Pinpoint the cell where the given text exists, returning its (x, y) midpoint coordinate. 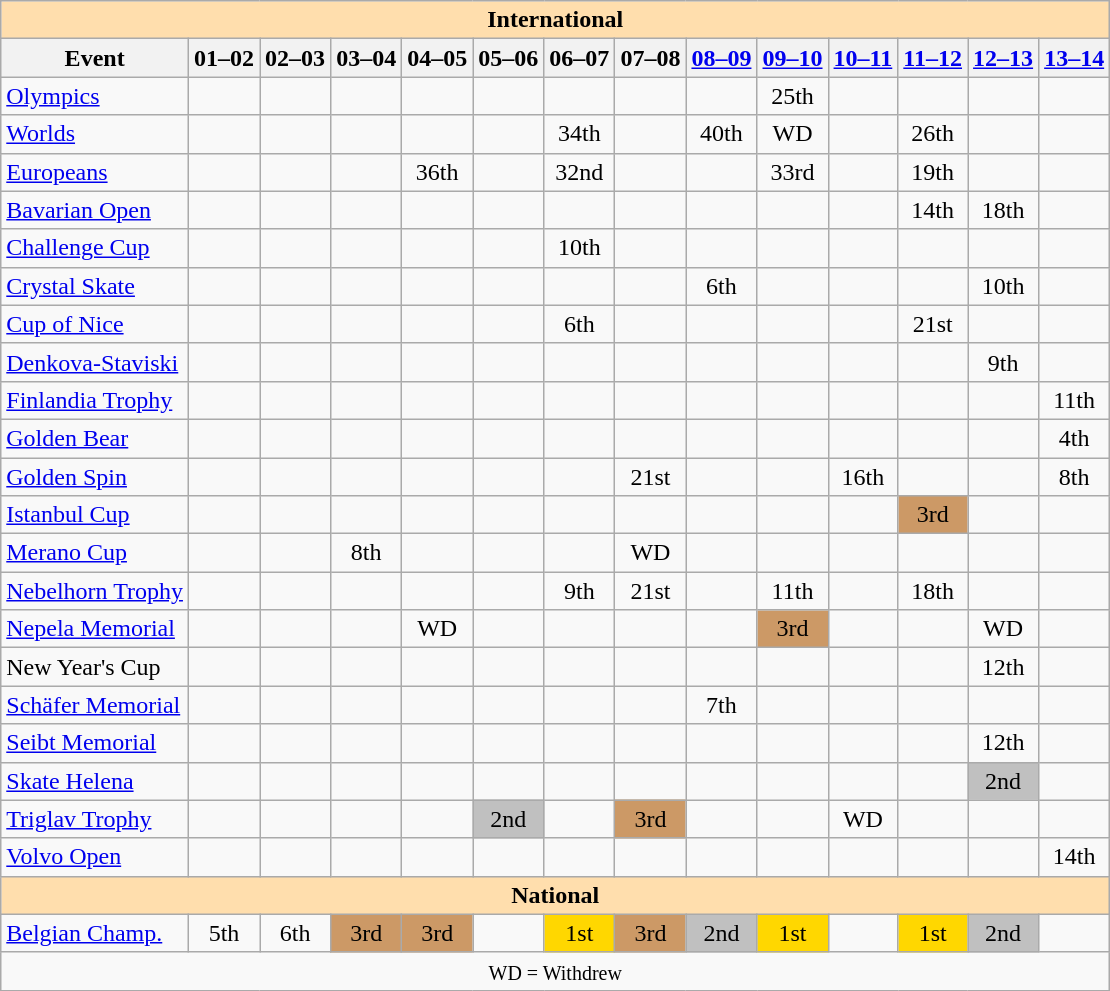
7th (722, 705)
01–02 (224, 58)
05–06 (508, 58)
12–13 (1004, 58)
Event (95, 58)
Challenge Cup (95, 248)
Seibt Memorial (95, 743)
33rd (792, 172)
Crystal Skate (95, 286)
Olympics (95, 96)
34th (580, 134)
36th (438, 172)
25th (792, 96)
Golden Spin (95, 477)
40th (722, 134)
Worlds (95, 134)
13–14 (1074, 58)
02–03 (296, 58)
Triglav Trophy (95, 819)
WD = Withdrew (556, 971)
4th (1074, 438)
Istanbul Cup (95, 515)
26th (933, 134)
Nebelhorn Trophy (95, 591)
Schäfer Memorial (95, 705)
Bavarian Open (95, 210)
Europeans (95, 172)
Belgian Champ. (95, 933)
Volvo Open (95, 857)
Skate Helena (95, 781)
Golden Bear (95, 438)
Nepela Memorial (95, 629)
Cup of Nice (95, 324)
Denkova-Staviski (95, 362)
19th (933, 172)
New Year's Cup (95, 667)
32nd (580, 172)
11–12 (933, 58)
Finlandia Trophy (95, 400)
06–07 (580, 58)
International (556, 20)
09–10 (792, 58)
08–09 (722, 58)
03–04 (366, 58)
04–05 (438, 58)
16th (863, 477)
National (556, 895)
07–08 (650, 58)
5th (224, 933)
10–11 (863, 58)
Merano Cup (95, 553)
